Detect which cell encompasses the target text, then output its [X, Y] center coordinate. 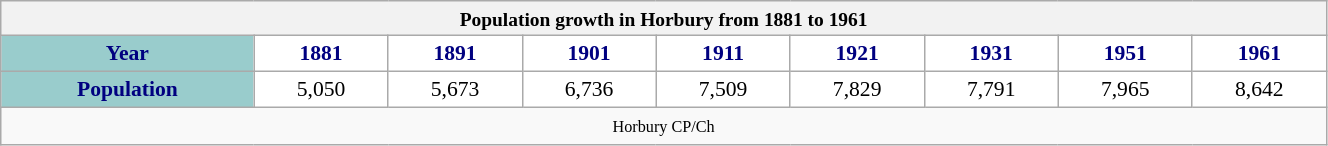
8,642 [1259, 90]
1901 [589, 54]
7,509 [723, 90]
1881 [321, 54]
1921 [857, 54]
1891 [455, 54]
7,829 [857, 90]
6,736 [589, 90]
1931 [991, 54]
5,050 [321, 90]
1961 [1259, 54]
Population growth in Horbury from 1881 to 1961 [664, 18]
7,791 [991, 90]
5,673 [455, 90]
Year [128, 54]
Horbury CP/Ch [664, 126]
1911 [723, 54]
Population [128, 90]
1951 [1125, 54]
7,965 [1125, 90]
